Search for the cell housing the specified text and yield its [X, Y] center coordinate. 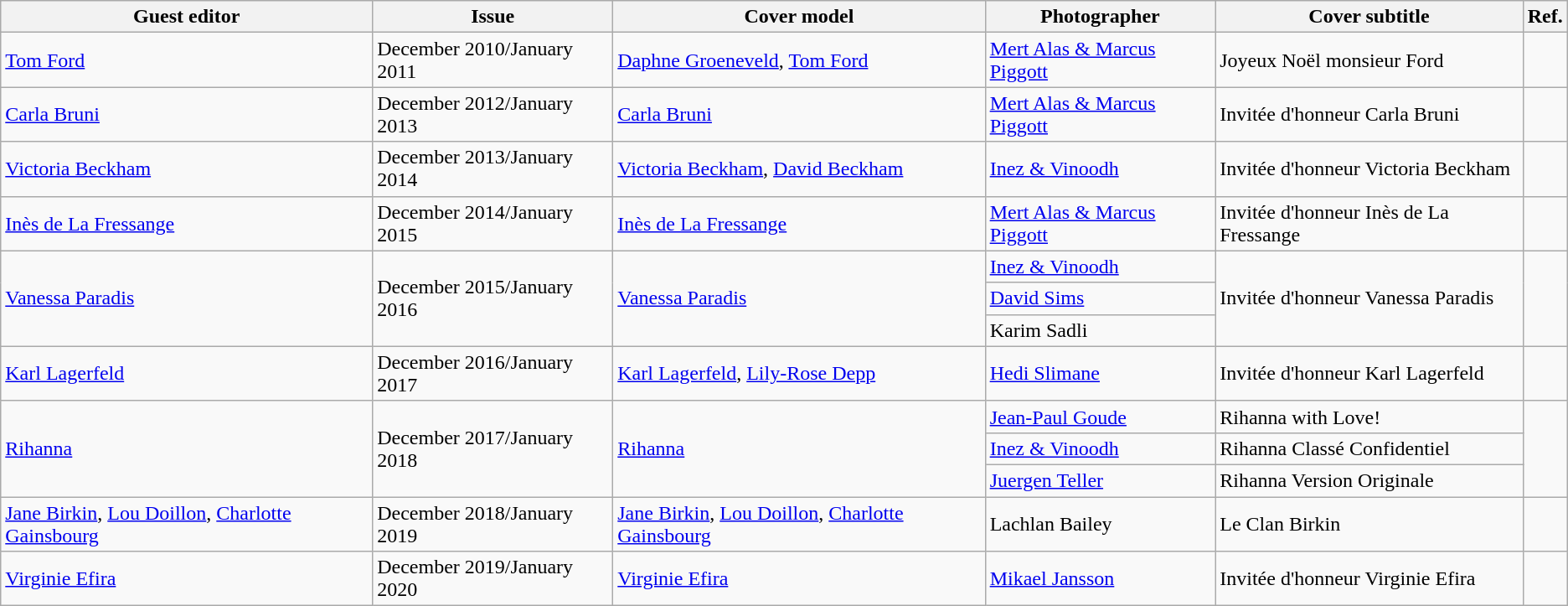
Guest editor [187, 17]
Lachlan Bailey [1101, 523]
Invitée d'honneur Carla Bruni [1369, 114]
Invitée d'honneur Victoria Beckham [1369, 169]
Tom Ford [187, 60]
Rihanna with Love! [1369, 417]
Invitée d'honneur Vanessa Paradis [1369, 298]
Victoria Beckham [187, 169]
December 2014/January 2015 [493, 223]
Ref. [1545, 17]
Mikael Jansson [1101, 578]
December 2015/January 2016 [493, 298]
Karl Lagerfeld [187, 374]
Cover model [799, 17]
December 2018/January 2019 [493, 523]
Joyeux Noël monsieur Ford [1369, 60]
Victoria Beckham, David Beckham [799, 169]
David Sims [1101, 298]
Photographer [1101, 17]
December 2016/January 2017 [493, 374]
Invitée d'honneur Virginie Efira [1369, 578]
Issue [493, 17]
Rihanna Classé Confidentiel [1369, 448]
December 2017/January 2018 [493, 448]
December 2013/January 2014 [493, 169]
Invitée d'honneur Karl Lagerfeld [1369, 374]
Karim Sadli [1101, 330]
December 2010/January 2011 [493, 60]
Le Clan Birkin [1369, 523]
Hedi Slimane [1101, 374]
Karl Lagerfeld, Lily-Rose Depp [799, 374]
Juergen Teller [1101, 480]
Rihanna Version Originale [1369, 480]
Cover subtitle [1369, 17]
Invitée d'honneur Inès de La Fressange [1369, 223]
Daphne Groeneveld, Tom Ford [799, 60]
December 2019/January 2020 [493, 578]
Jean-Paul Goude [1101, 417]
December 2012/January 2013 [493, 114]
